From the cell containing the given text, extract its center point as (X, Y) coordinate. 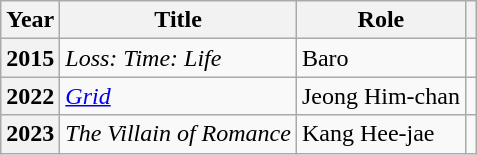
Title (178, 20)
Jeong Him-chan (380, 96)
Grid (178, 96)
The Villain of Romance (178, 134)
Kang Hee-jae (380, 134)
2015 (30, 58)
Loss: Time: Life (178, 58)
Year (30, 20)
Role (380, 20)
2022 (30, 96)
2023 (30, 134)
Baro (380, 58)
